From the cell containing the given text, extract its center point as [X, Y] coordinate. 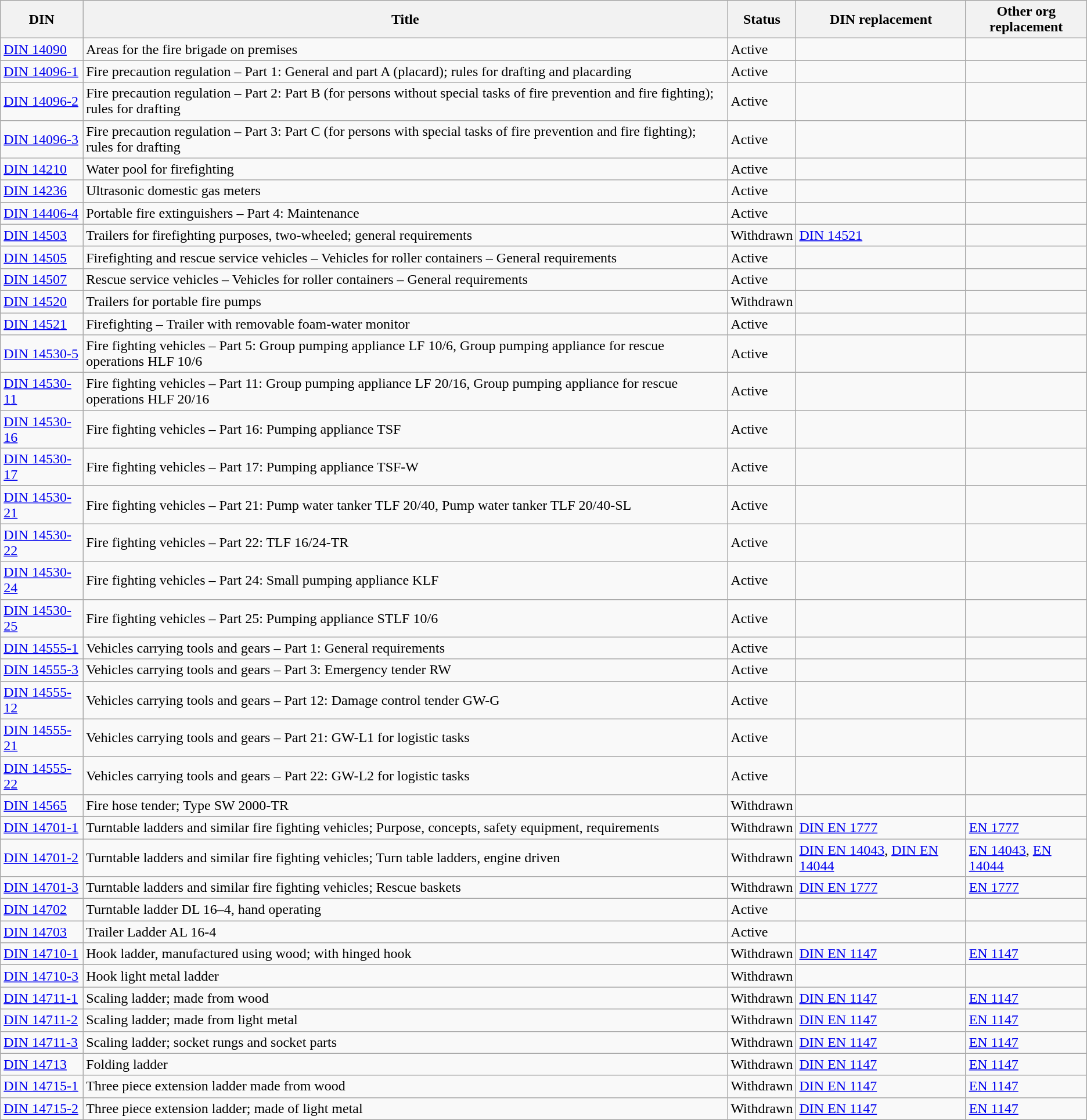
DIN 14555-22 [42, 776]
Fire fighting vehicles – Part 17: Pumping appliance TSF-W [405, 467]
Turntable ladders and similar fire fighting vehicles; Purpose, concepts, safety equipment, requirements [405, 827]
DIN 14530-17 [42, 467]
Scaling ladder; made from wood [405, 998]
Fire fighting vehicles – Part 21: Pump water tanker TLF 20/40, Pump water tanker TLF 20/40-SL [405, 505]
DIN 14096-1 [42, 71]
DIN 14710-1 [42, 954]
DIN 14711-1 [42, 998]
DIN 14236 [42, 191]
Water pool for firefighting [405, 169]
Fire fighting vehicles – Part 25: Pumping appliance STLF 10/6 [405, 618]
Fire hose tender; Type SW 2000-TR [405, 805]
Hook ladder, manufactured using wood; with hinged hook [405, 954]
Fire precaution regulation – Part 2: Part B (for persons without special tasks of fire prevention and fire fighting); rules for drafting [405, 101]
Vehicles carrying tools and gears – Part 3: Emergency tender RW [405, 670]
Fire precaution regulation – Part 3: Part C (for persons with special tasks of fire prevention and fire fighting); rules for drafting [405, 139]
Firefighting and rescue service vehicles – Vehicles for roller containers – General requirements [405, 257]
Fire fighting vehicles – Part 24: Small pumping appliance KLF [405, 581]
Trailers for firefighting purposes, two-wheeled; general requirements [405, 235]
Turntable ladders and similar fire fighting vehicles; Turn table ladders, engine driven [405, 857]
DIN 14701-3 [42, 888]
DIN 14090 [42, 49]
DIN 14520 [42, 301]
Fire fighting vehicles – Part 11: Group pumping appliance LF 20/16, Group pumping appliance for rescue operations HLF 20/16 [405, 391]
Status [762, 20]
Fire precaution regulation – Part 1: General and part A (placard); rules for drafting and placarding [405, 71]
DIN 14701-2 [42, 857]
DIN 14530-11 [42, 391]
Vehicles carrying tools and gears – Part 22: GW-L2 for logistic tasks [405, 776]
Hook light metal ladder [405, 976]
DIN 14530-5 [42, 354]
Vehicles carrying tools and gears – Part 1: General requirements [405, 648]
Areas for the fire brigade on premises [405, 49]
DIN 14530-24 [42, 581]
DIN 14713 [42, 1064]
DIN 14505 [42, 257]
DIN 14565 [42, 805]
DIN 14710-3 [42, 976]
Turntable ladder DL 16–4, hand operating [405, 910]
Fire fighting vehicles – Part 16: Pumping appliance TSF [405, 430]
Three piece extension ladder made from wood [405, 1086]
Rescue service vehicles – Vehicles for roller containers – General requirements [405, 279]
DIN [42, 20]
DIN 14715-1 [42, 1086]
DIN 14715-2 [42, 1108]
DIN 14530-16 [42, 430]
DIN 14555-1 [42, 648]
Turntable ladders and similar fire fighting vehicles; Rescue baskets [405, 888]
Trailer Ladder AL 16-4 [405, 932]
DIN 14503 [42, 235]
DIN 14096-3 [42, 139]
DIN 14530-25 [42, 618]
DIN 14530-22 [42, 542]
DIN 14555-21 [42, 737]
Vehicles carrying tools and gears – Part 21: GW-L1 for logistic tasks [405, 737]
DIN replacement [881, 20]
Three piece extension ladder; made of light metal [405, 1108]
DIN 14507 [42, 279]
DIN EN 14043, DIN EN 14044 [881, 857]
Ultrasonic domestic gas meters [405, 191]
DIN 14530-21 [42, 505]
Scaling ladder; socket rungs and socket parts [405, 1042]
DIN 14555-3 [42, 670]
DIN 14703 [42, 932]
Vehicles carrying tools and gears – Part 12: Damage control tender GW-G [405, 700]
DIN 14711-2 [42, 1020]
Fire fighting vehicles – Part 22: TLF 16/24-TR [405, 542]
Other orgreplacement [1026, 20]
Scaling ladder; made from light metal [405, 1020]
DIN 14210 [42, 169]
Folding ladder [405, 1064]
DIN 14406-4 [42, 213]
DIN 14555-12 [42, 700]
Trailers for portable fire pumps [405, 301]
Firefighting – Trailer with removable foam-water monitor [405, 323]
DIN 14701-1 [42, 827]
Title [405, 20]
Portable fire extinguishers – Part 4: Maintenance [405, 213]
Fire fighting vehicles – Part 5: Group pumping appliance LF 10/6, Group pumping appliance for rescue operations HLF 10/6 [405, 354]
EN 14043, EN 14044 [1026, 857]
DIN 14702 [42, 910]
DIN 14711-3 [42, 1042]
DIN 14096-2 [42, 101]
